For the text-containing cell, return its midpoint in [X, Y] coordinate format. 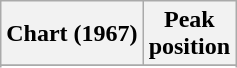
Peak position [189, 34]
Chart (1967) [72, 34]
